Locate the cell with the specified text and output its [X, Y] center coordinate. 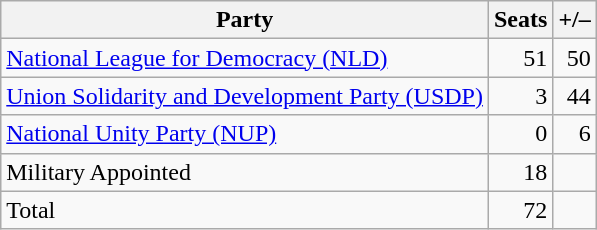
Total [245, 210]
+/– [574, 20]
National League for Democracy (NLD) [245, 58]
National Unity Party (NUP) [245, 134]
Military Appointed [245, 172]
Party [245, 20]
51 [520, 58]
6 [574, 134]
44 [574, 96]
3 [520, 96]
18 [520, 172]
Union Solidarity and Development Party (USDP) [245, 96]
50 [574, 58]
Seats [520, 20]
0 [520, 134]
72 [520, 210]
